Scan for the cell matching the given text and deliver its (x, y) coordinate at center. 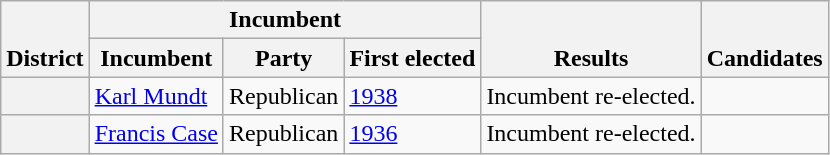
1936 (412, 134)
Candidates (764, 39)
1938 (412, 96)
Results (591, 39)
First elected (412, 58)
Francis Case (156, 134)
Party (283, 58)
Karl Mundt (156, 96)
District (45, 39)
